Extract the [x, y] coordinate from the center of the cell holding the provided text.  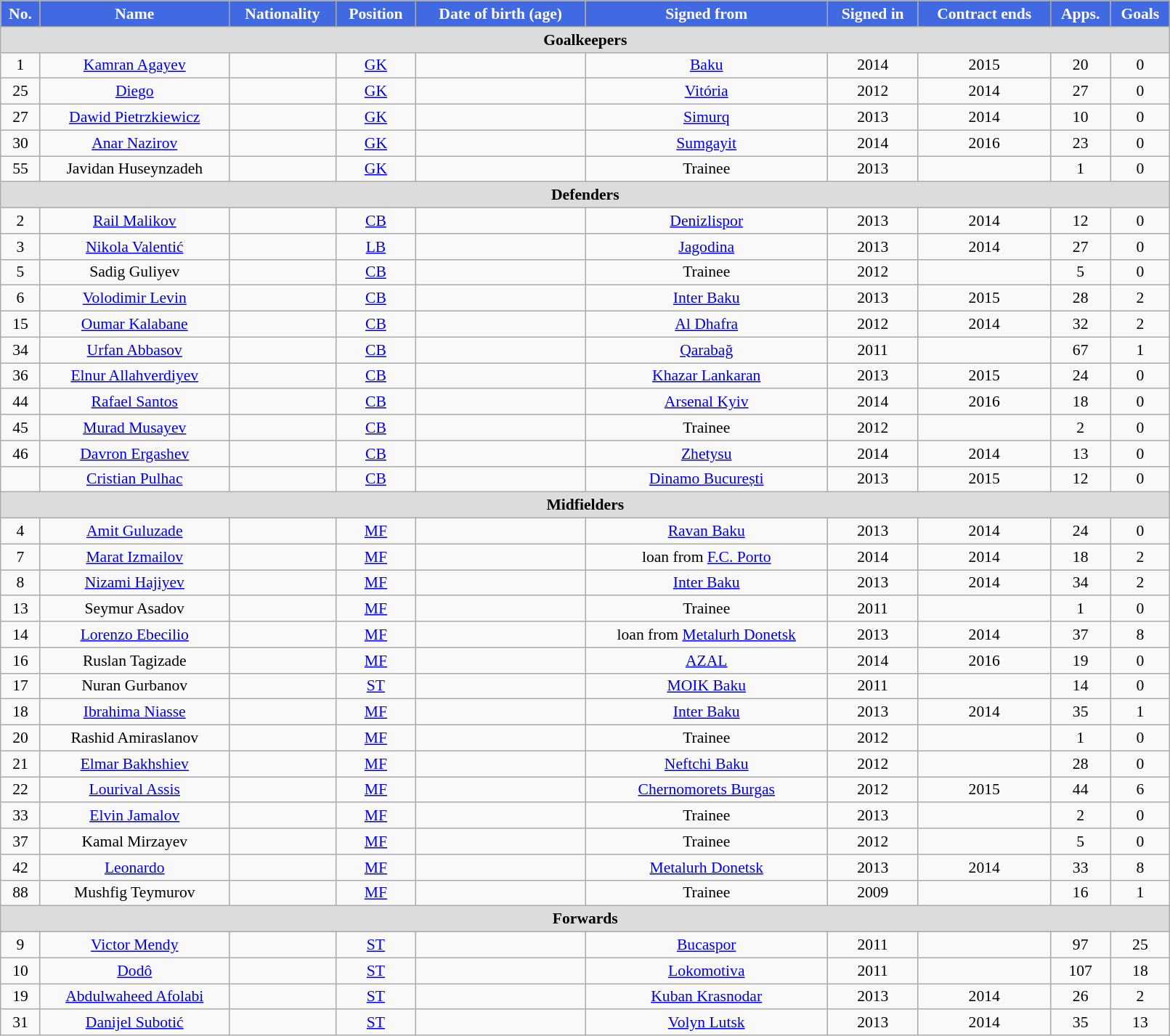
loan from F.C. Porto [706, 557]
Nuran Gurbanov [134, 686]
36 [20, 376]
Simurq [706, 118]
3 [20, 247]
Kamran Agayev [134, 65]
4 [20, 531]
Dodô [134, 971]
Volyn Lutsk [706, 1023]
loan from Metalurh Donetsk [706, 635]
Rail Malikov [134, 221]
Nikola Valentić [134, 247]
Rashid Amiraslanov [134, 738]
AZAL [706, 661]
No. [20, 14]
Signed in [873, 14]
Qarabağ [706, 350]
Date of birth (age) [500, 14]
Jagodina [706, 247]
Javidan Huseynzadeh [134, 169]
Ravan Baku [706, 531]
Amit Guluzade [134, 531]
LB [376, 247]
Kuban Krasnodar [706, 997]
Contract ends [984, 14]
23 [1081, 143]
Name [134, 14]
Oumar Kalabane [134, 325]
Nationality [282, 14]
30 [20, 143]
Al Dhafra [706, 325]
Midfielders [585, 505]
Vitória [706, 91]
Apps. [1081, 14]
42 [20, 868]
Defenders [585, 195]
Neftchi Baku [706, 764]
Nizami Hajiyev [134, 583]
Elmar Bakhshiev [134, 764]
Dawid Pietrzkiewicz [134, 118]
Marat Izmailov [134, 557]
55 [20, 169]
7 [20, 557]
Arsenal Kyiv [706, 402]
Lourival Assis [134, 790]
Sadig Guliyev [134, 272]
21 [20, 764]
Danijel Subotić [134, 1023]
Baku [706, 65]
Position [376, 14]
Volodimir Levin [134, 298]
Cristian Pulhac [134, 479]
67 [1081, 350]
Kamal Mirzayev [134, 841]
Denizlispor [706, 221]
Chernomorets Burgas [706, 790]
Bucaspor [706, 945]
Anar Nazirov [134, 143]
Goalkeepers [585, 40]
88 [20, 893]
Sumgayit [706, 143]
Elvin Jamalov [134, 816]
Victor Mendy [134, 945]
Ibrahima Niasse [134, 712]
Lorenzo Ebecilio [134, 635]
15 [20, 325]
Dinamo București [706, 479]
Leonardo [134, 868]
MOIK Baku [706, 686]
97 [1081, 945]
Mushfig Teymurov [134, 893]
Murad Musayev [134, 428]
Davron Ergashev [134, 454]
Metalurh Donetsk [706, 868]
Seymur Asadov [134, 609]
9 [20, 945]
Goals [1140, 14]
22 [20, 790]
46 [20, 454]
Abdulwaheed Afolabi [134, 997]
Rafael Santos [134, 402]
Forwards [585, 919]
Elnur Allahverdiyev [134, 376]
2009 [873, 893]
26 [1081, 997]
Khazar Lankaran [706, 376]
Lokomotiva [706, 971]
45 [20, 428]
Zhetysu [706, 454]
Urfan Abbasov [134, 350]
31 [20, 1023]
Ruslan Tagizade [134, 661]
17 [20, 686]
Signed from [706, 14]
Diego [134, 91]
107 [1081, 971]
32 [1081, 325]
